From the cell containing the given text, extract its center point as [x, y] coordinate. 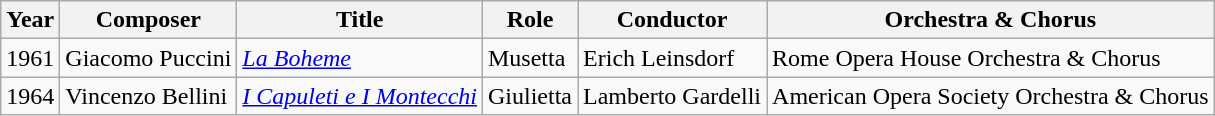
Composer [148, 20]
American Opera Society Orchestra & Chorus [991, 96]
I Capuleti e I Montecchi [360, 96]
Lamberto Gardelli [672, 96]
1961 [30, 58]
Year [30, 20]
Conductor [672, 20]
Musetta [530, 58]
Title [360, 20]
La Boheme [360, 58]
Erich Leinsdorf [672, 58]
Giacomo Puccini [148, 58]
Vincenzo Bellini [148, 96]
Rome Opera House Orchestra & Chorus [991, 58]
1964 [30, 96]
Giulietta [530, 96]
Orchestra & Chorus [991, 20]
Role [530, 20]
